Return [X, Y] of the center of cell containing provided text 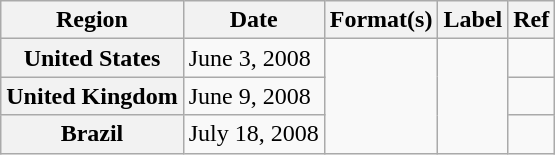
Date [254, 20]
Region [92, 20]
Brazil [92, 134]
United Kingdom [92, 96]
Label [473, 20]
July 18, 2008 [254, 134]
Ref [532, 20]
United States [92, 58]
Format(s) [381, 20]
June 9, 2008 [254, 96]
June 3, 2008 [254, 58]
